Capture the cell that displays the provided text and extract its [X, Y] central coordinate. 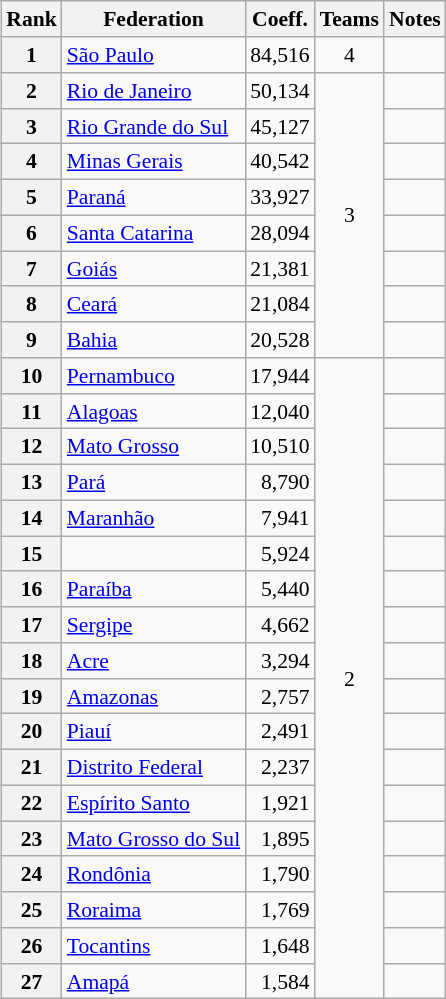
Amazonas [154, 696]
Espírito Santo [154, 803]
Amapá [154, 981]
12,040 [280, 411]
20,528 [280, 340]
19 [32, 696]
Tocantins [154, 946]
Rio de Janeiro [154, 91]
20 [32, 732]
25 [32, 910]
14 [32, 518]
1,895 [280, 839]
Goiás [154, 269]
2,491 [280, 732]
33,927 [280, 197]
Pará [154, 482]
1,584 [280, 981]
Santa Catarina [154, 233]
21,381 [280, 269]
27 [32, 981]
24 [32, 874]
8,790 [280, 482]
Minas Gerais [154, 162]
50,134 [280, 91]
Rio Grande do Sul [154, 126]
Distrito Federal [154, 767]
Teams [350, 19]
5,440 [280, 589]
Paraná [154, 197]
1 [32, 55]
40,542 [280, 162]
84,516 [280, 55]
Piauí [154, 732]
17,944 [280, 376]
Maranhão [154, 518]
13 [32, 482]
Pernambuco [154, 376]
7 [32, 269]
16 [32, 589]
21,084 [280, 304]
8 [32, 304]
Alagoas [154, 411]
9 [32, 340]
Federation [154, 19]
Sergipe [154, 625]
São Paulo [154, 55]
12 [32, 447]
23 [32, 839]
22 [32, 803]
3,294 [280, 661]
18 [32, 661]
1,648 [280, 946]
21 [32, 767]
45,127 [280, 126]
10,510 [280, 447]
10 [32, 376]
11 [32, 411]
5,924 [280, 554]
15 [32, 554]
7,941 [280, 518]
4,662 [280, 625]
28,094 [280, 233]
Mato Grosso [154, 447]
1,769 [280, 910]
Rank [32, 19]
Coeff. [280, 19]
5 [32, 197]
6 [32, 233]
26 [32, 946]
2,237 [280, 767]
Rondônia [154, 874]
1,790 [280, 874]
Roraima [154, 910]
17 [32, 625]
Notes [415, 19]
Paraíba [154, 589]
Ceará [154, 304]
Bahia [154, 340]
2,757 [280, 696]
1,921 [280, 803]
Acre [154, 661]
Mato Grosso do Sul [154, 839]
